Determine the [x, y] coordinate at the center of the cell enclosing the given text.  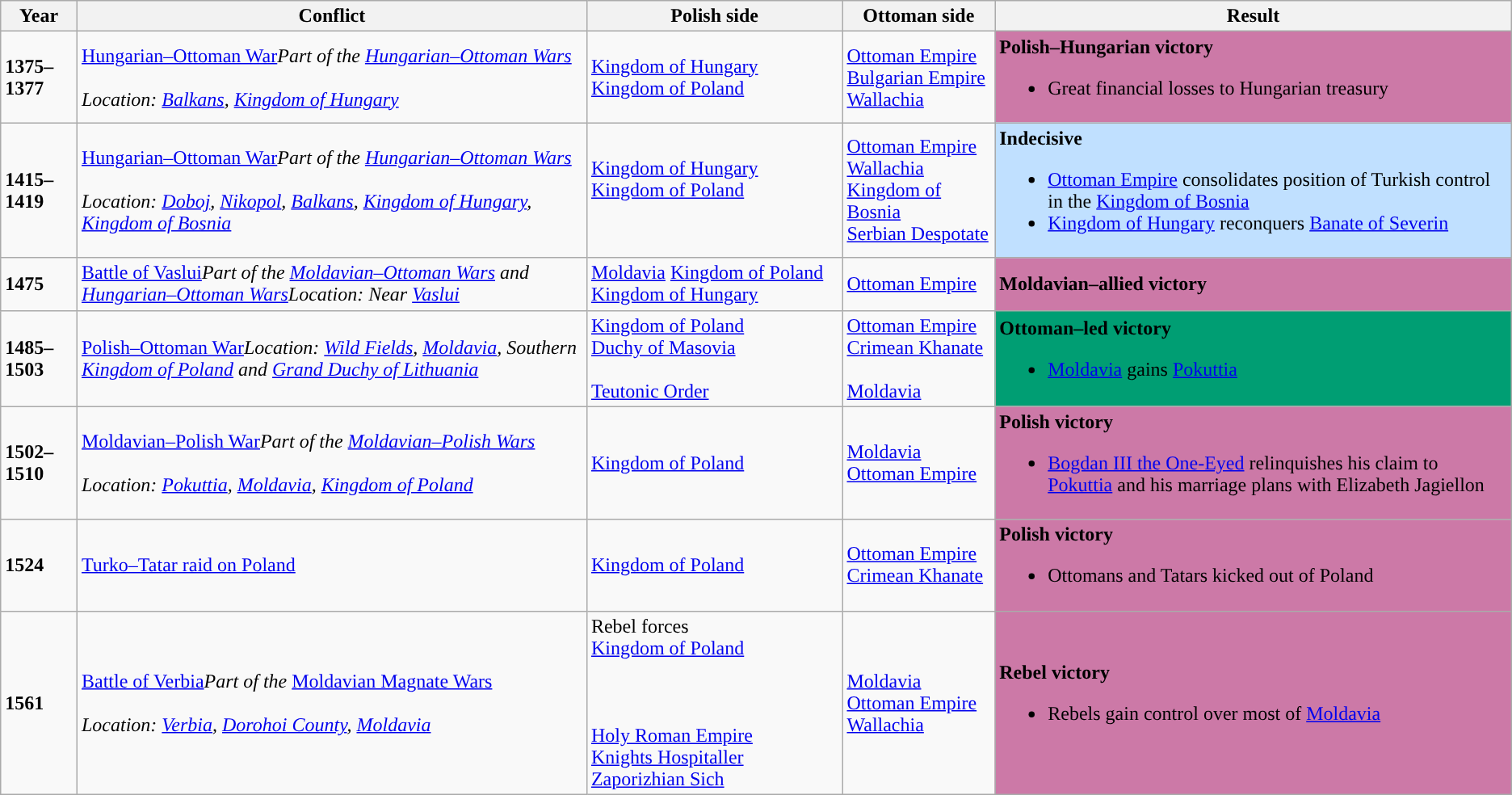
Result [1254, 16]
Rebel forces Kingdom of Poland Holy Roman Empire Knights Hospitaller Zaporizhian Sich [714, 703]
1475 [39, 284]
Moldavia Ottoman Empire [919, 463]
Ottoman Empire Crimean Khanate Moldavia [919, 359]
Polish side [714, 16]
Moldavian–allied victory [1254, 284]
1502–1510 [39, 463]
Ottoman Empire Crimean Khanate [919, 566]
Polish–Ottoman WarLocation: Wild Fields, Moldavia, Southern Kingdom of Poland and Grand Duchy of Lithuania [331, 359]
Ottoman side [919, 16]
1415–1419 [39, 191]
Conflict [331, 16]
1375–1377 [39, 78]
Hungarian–Ottoman WarPart of the Hungarian–Ottoman WarsLocation: Balkans, Kingdom of Hungary [331, 78]
1524 [39, 566]
Polish victoryOttomans and Tatars kicked out of Poland [1254, 566]
Ottoman Empire [919, 284]
Hungarian–Ottoman WarPart of the Hungarian–Ottoman WarsLocation: Doboj, Nikopol, Balkans, Kingdom of Hungary, Kingdom of Bosnia [331, 191]
Kingdom of Poland Duchy of Masovia Teutonic Order [714, 359]
Battle of VasluiPart of the Moldavian–Ottoman Wars and Hungarian–Ottoman WarsLocation: Near Vaslui [331, 284]
Polish–Hungarian victoryGreat financial losses to Hungarian treasury [1254, 78]
IndecisiveOttoman Empire consolidates position of Turkish control in the Kingdom of BosniaKingdom of Hungary reconquers Banate of Severin [1254, 191]
Moldavian–Polish WarPart of the Moldavian–Polish WarsLocation: Pokuttia, Moldavia, Kingdom of Poland [331, 463]
1485–1503 [39, 359]
Moldavia Ottoman Empire Wallachia [919, 703]
Turko–Tatar raid on Poland [331, 566]
Ottoman Empire Wallachia Kingdom of Bosnia Serbian Despotate [919, 191]
Year [39, 16]
Moldavia Kingdom of Poland Kingdom of Hungary [714, 284]
Rebel victoryRebels gain control over most of Moldavia [1254, 703]
Polish victoryBogdan III the One-Eyed relinquishes his claim to Pokuttia and his marriage plans with Elizabeth Jagiellon [1254, 463]
1561 [39, 703]
Ottoman–led victoryMoldavia gains Pokuttia [1254, 359]
Battle of VerbiaPart of the Moldavian Magnate WarsLocation: Verbia, Dorohoi County, Moldavia [331, 703]
Ottoman Empire Bulgarian Empire Wallachia [919, 78]
